From the cell containing the given text, extract its center point as [X, Y] coordinate. 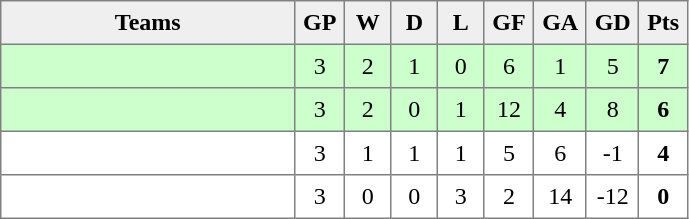
GD [612, 23]
-1 [612, 153]
GA [560, 23]
8 [612, 110]
Teams [148, 23]
L [461, 23]
D [414, 23]
Pts [663, 23]
GP [320, 23]
GF [509, 23]
7 [663, 66]
12 [509, 110]
-12 [612, 197]
W [368, 23]
14 [560, 197]
